Search for the cell housing the specified text and yield its [X, Y] center coordinate. 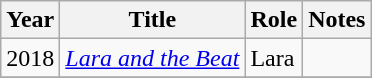
Notes [337, 20]
Title [152, 20]
Lara [274, 58]
Year [30, 20]
Lara and the Beat [152, 58]
Role [274, 20]
2018 [30, 58]
